Find where the given text appears and provide that cell's center as [x, y] coordinate. 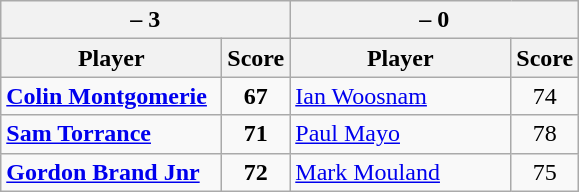
Colin Montgomerie [112, 96]
Gordon Brand Jnr [112, 172]
72 [256, 172]
75 [545, 172]
Ian Woosnam [400, 96]
67 [256, 96]
Sam Torrance [112, 134]
74 [545, 96]
– 3 [146, 20]
Mark Mouland [400, 172]
– 0 [434, 20]
78 [545, 134]
71 [256, 134]
Paul Mayo [400, 134]
